From the cell containing the given text, extract its center point as (x, y) coordinate. 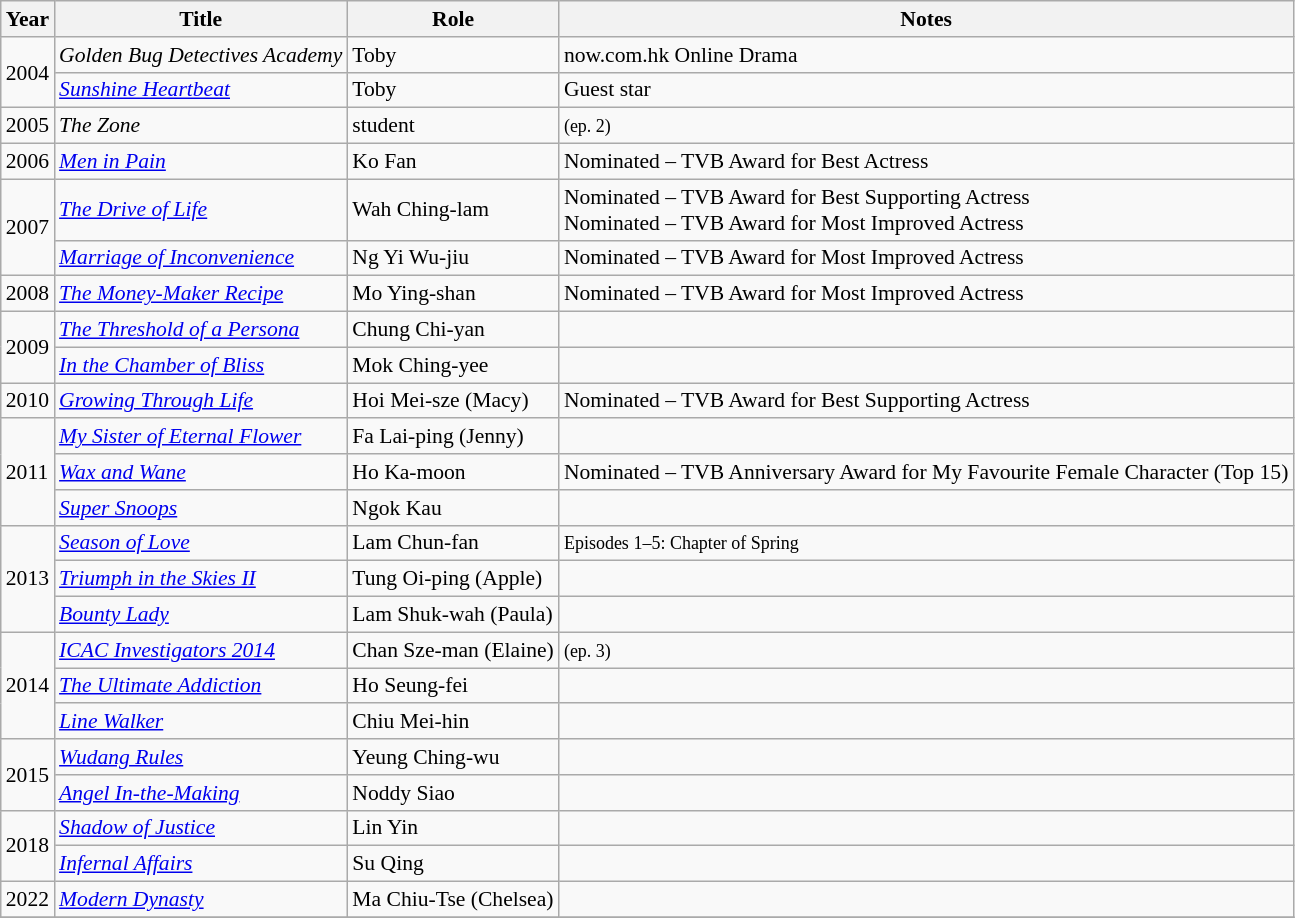
The Drive of Life (200, 210)
My Sister of Eternal Flower (200, 437)
Nominated – TVB Anniversary Award for My Favourite Female Character (Top 15) (926, 472)
Nominated – TVB Award for Best Supporting Actress (926, 401)
In the Chamber of Bliss (200, 365)
Lin Yin (453, 828)
Ko Fan (453, 162)
Angel In-the-Making (200, 793)
Chung Chi-yan (453, 330)
(ep. 2) (926, 126)
2013 (28, 578)
Wax and Wane (200, 472)
Ngok Kau (453, 508)
2005 (28, 126)
Marriage of Inconvenience (200, 258)
Title (200, 19)
Ho Seung-fei (453, 686)
Chiu Mei-hin (453, 722)
2008 (28, 294)
Bounty Lady (200, 615)
Ng Yi Wu-jiu (453, 258)
Line Walker (200, 722)
2006 (28, 162)
The Money-Maker Recipe (200, 294)
2014 (28, 686)
Triumph in the Skies II (200, 579)
Yeung Ching-wu (453, 757)
Ma Chiu-Tse (Chelsea) (453, 900)
Noddy Siao (453, 793)
Chan Sze-man (Elaine) (453, 650)
Modern Dynasty (200, 900)
student (453, 126)
Infernal Affairs (200, 864)
now.com.hk Online Drama (926, 55)
Super Snoops (200, 508)
Su Qing (453, 864)
Men in Pain (200, 162)
Notes (926, 19)
The Ultimate Addiction (200, 686)
Sunshine Heartbeat (200, 90)
Wah Ching-lam (453, 210)
Episodes 1–5: Chapter of Spring (926, 543)
Season of Love (200, 543)
Lam Shuk-wah (Paula) (453, 615)
2011 (28, 472)
2015 (28, 774)
2007 (28, 228)
Mok Ching-yee (453, 365)
2010 (28, 401)
Role (453, 19)
Tung Oi-ping (Apple) (453, 579)
Fa Lai-ping (Jenny) (453, 437)
2009 (28, 348)
The Zone (200, 126)
Ho Ka-moon (453, 472)
Nominated – TVB Award for Best Actress (926, 162)
Lam Chun-fan (453, 543)
Nominated – TVB Award for Best Supporting Actress Nominated – TVB Award for Most Improved Actress (926, 210)
Year (28, 19)
2004 (28, 72)
(ep. 3) (926, 650)
Mo Ying-shan (453, 294)
The Threshold of a Persona (200, 330)
Guest star (926, 90)
Hoi Mei-sze (Macy) (453, 401)
Shadow of Justice (200, 828)
2018 (28, 846)
Golden Bug Detectives Academy (200, 55)
ICAC Investigators 2014 (200, 650)
2022 (28, 900)
Growing Through Life (200, 401)
Wudang Rules (200, 757)
